Find where the given text appears and provide that cell's center as (X, Y) coordinate. 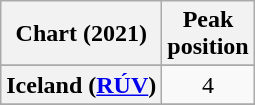
Chart (2021) (82, 34)
Iceland (RÚV) (82, 85)
4 (208, 85)
Peakposition (208, 34)
